Return (X, Y) of the center of cell containing provided text 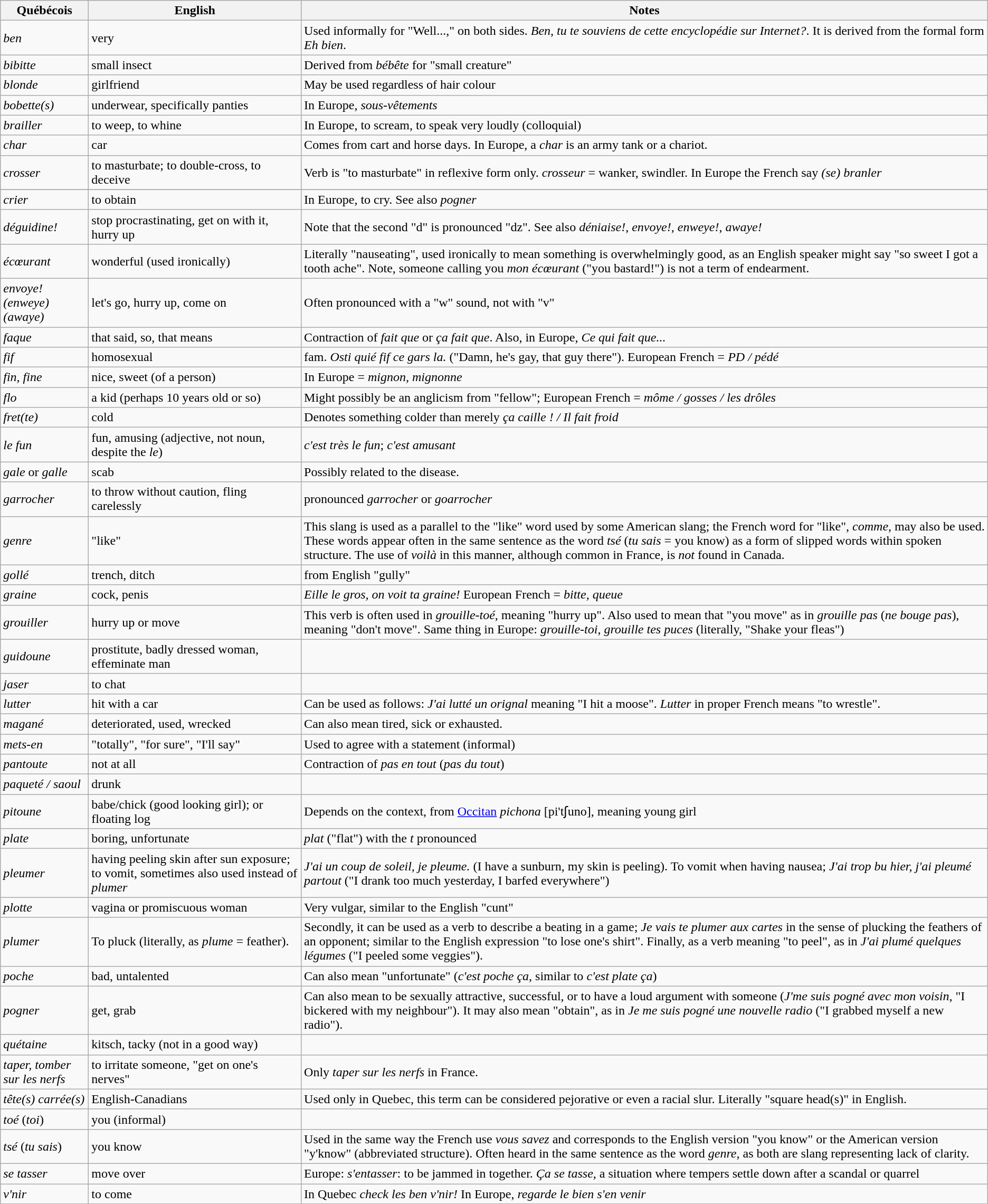
small insect (195, 65)
Used to agree with a statement (informal) (645, 744)
cold (195, 418)
English-Canadians (195, 1099)
lutter (44, 704)
to chat (195, 684)
drunk (195, 784)
In Europe, to cry. See also pogner (645, 200)
Depends on the context, from Occitan pichona [pi'tʃuno], meaning young girl (645, 812)
garrocher (44, 499)
taper, tomber sur les nerfs (44, 1072)
magané (44, 724)
fif (44, 357)
pantoute (44, 764)
hurry up or move (195, 622)
c'est très le fun; c'est amusant (645, 444)
from English "gully" (645, 575)
tête(s) carrée(s) (44, 1099)
bibitte (44, 65)
Note that the second "d" is pronounced "dz". See also déniaise!, envoye!, enweye!, awaye! (645, 227)
cock, penis (195, 595)
To pluck (literally, as plume = feather). (195, 942)
plumer (44, 942)
boring, unfortunate (195, 839)
In Europe, sous-vêtements (645, 105)
quétaine (44, 1045)
se tasser (44, 1173)
Might possibly be an anglicism from "fellow"; European French = môme / gosses / les drôles (645, 397)
Can be used as follows: J'ai lutté un orignal meaning "I hit a moose". Lutter in proper French means "to wrestle". (645, 704)
char (44, 145)
a kid (perhaps 10 years old or so) (195, 397)
underwear, specifically panties (195, 105)
graine (44, 595)
plotte (44, 907)
bad, untalented (195, 976)
Eille le gros, on voit ta graine! European French = bitte, queue (645, 595)
get, grab (195, 1010)
scab (195, 472)
mets-en (44, 744)
vagina or promiscuous woman (195, 907)
gale or galle (44, 472)
pronounced garrocher or goarrocher (645, 499)
May be used regardless of hair colour (645, 85)
"like" (195, 541)
not at all (195, 764)
Europe: s'entasser: to be jammed in together. Ça se tasse, a situation where tempers settle down after a scandal or quarrel (645, 1173)
let's go, hurry up, come on (195, 302)
Used only in Quebec, this term can be considered pejorative or even a racial slur. Literally "square head(s)" in English. (645, 1099)
paqueté / saoul (44, 784)
kitsch, tacky (not in a good way) (195, 1045)
deteriorated, used, wrecked (195, 724)
Derived from bébête for "small creature" (645, 65)
écœurant (44, 261)
homosexual (195, 357)
you (informal) (195, 1119)
In Quebec check les ben v'nir! In Europe, regarde le bien s'en venir (645, 1193)
toé (toi) (44, 1119)
pleumer (44, 873)
Québécois (44, 11)
to obtain (195, 200)
pogner (44, 1010)
fun, amusing (adjective, not noun, despite the le) (195, 444)
blonde (44, 85)
babe/chick (good looking girl); or floating log (195, 812)
very (195, 38)
Often pronounced with a "w" sound, not with "v" (645, 302)
to masturbate; to double-cross, to deceive (195, 172)
plate (44, 839)
girlfriend (195, 85)
déguidine! (44, 227)
to weep, to whine (195, 125)
v'nir (44, 1193)
flo (44, 397)
Very vulgar, similar to the English "cunt" (645, 907)
pitoune (44, 812)
jaser (44, 684)
having peeling skin after sun exposure; to vomit, sometimes also used instead of plumer (195, 873)
"totally", "for sure", "I'll say" (195, 744)
Contraction of pas en tout (pas du tout) (645, 764)
poche (44, 976)
le fun (44, 444)
fret(te) (44, 418)
In Europe = mignon, mignonne (645, 377)
bobette(s) (44, 105)
envoye! (enweye)(awaye) (44, 302)
stop procrastinating, get on with it, hurry up (195, 227)
move over (195, 1173)
English (195, 11)
ben (44, 38)
Possibly related to the disease. (645, 472)
Can also mean tired, sick or exhausted. (645, 724)
fam. Osti quié fif ce gars la. ("Damn, he's gay, that guy there"). European French = PD / pédé (645, 357)
hit with a car (195, 704)
crosser (44, 172)
car (195, 145)
Used informally for "Well...," on both sides. Ben, tu te souviens de cette encyclopédie sur Internet?. It is derived from the formal form Eh bien. (645, 38)
trench, ditch (195, 575)
tsé (tu sais) (44, 1146)
crier (44, 200)
Comes from cart and horse days. In Europe, a char is an army tank or a chariot. (645, 145)
you know (195, 1146)
gollé (44, 575)
Contraction of fait que or ça fait que. Also, in Europe, Ce qui fait que... (645, 337)
wonderful (used ironically) (195, 261)
nice, sweet (of a person) (195, 377)
grouiller (44, 622)
guidoune (44, 657)
prostitute, badly dressed woman, effeminate man (195, 657)
genre (44, 541)
Can also mean "unfortunate" (c'est poche ça, similar to c'est plate ça) (645, 976)
brailler (44, 125)
to come (195, 1193)
fin, fine (44, 377)
to irritate someone, "get on one's nerves" (195, 1072)
Only taper sur les nerfs in France. (645, 1072)
faque (44, 337)
Verb is "to masturbate" in reflexive form only. crosseur = wanker, swindler. In Europe the French say (se) branler (645, 172)
that said, so, that means (195, 337)
Denotes something colder than merely ça caille ! / Il fait froid (645, 418)
plat ("flat") with the t pronounced (645, 839)
Notes (645, 11)
In Europe, to scream, to speak very loudly (colloquial) (645, 125)
to throw without caution, fling carelessly (195, 499)
